Locate the cell with the specified text and output its (X, Y) center coordinate. 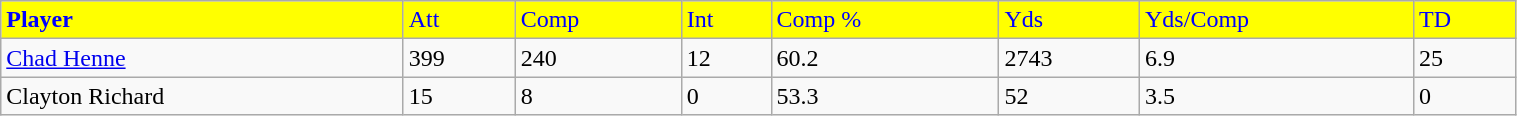
53.3 (885, 96)
Comp % (885, 20)
Chad Henne (202, 58)
Int (726, 20)
Player (202, 20)
15 (459, 96)
TD (1464, 20)
52 (1070, 96)
2743 (1070, 58)
Yds (1070, 20)
Yds/Comp (1277, 20)
25 (1464, 58)
12 (726, 58)
240 (598, 58)
6.9 (1277, 58)
8 (598, 96)
60.2 (885, 58)
Att (459, 20)
Clayton Richard (202, 96)
399 (459, 58)
3.5 (1277, 96)
Comp (598, 20)
